Detect which cell encompasses the target text, then output its (x, y) center coordinate. 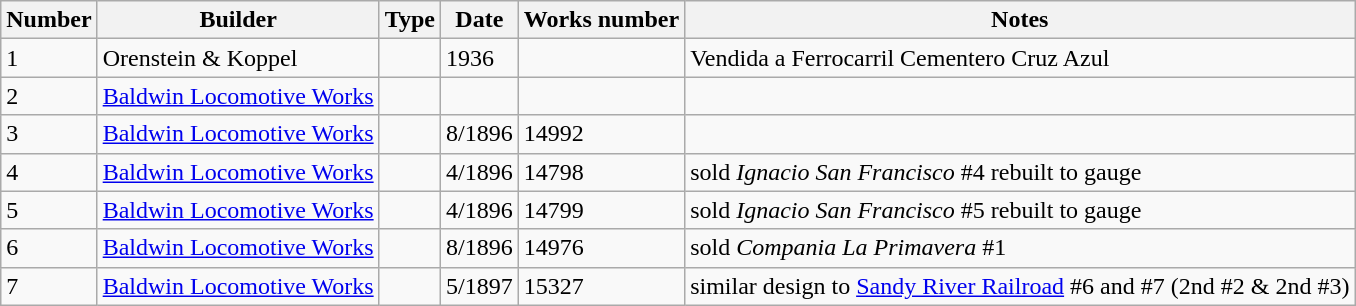
Works number (601, 20)
Number (49, 20)
15327 (601, 286)
3 (49, 134)
1936 (479, 58)
14798 (601, 172)
sold Ignacio San Francisco #4 rebuilt to gauge (1020, 172)
Date (479, 20)
4 (49, 172)
2 (49, 96)
14799 (601, 210)
14976 (601, 248)
Vendida a Ferrocarril Cementero Cruz Azul (1020, 58)
7 (49, 286)
14992 (601, 134)
6 (49, 248)
Orenstein & Koppel (238, 58)
Builder (238, 20)
5 (49, 210)
Notes (1020, 20)
similar design to Sandy River Railroad #6 and #7 (2nd #2 & 2nd #3) (1020, 286)
5/1897 (479, 286)
1 (49, 58)
sold Compania La Primavera #1 (1020, 248)
Type (410, 20)
sold Ignacio San Francisco #5 rebuilt to gauge (1020, 210)
